From the cell containing the given text, extract its center point as (x, y) coordinate. 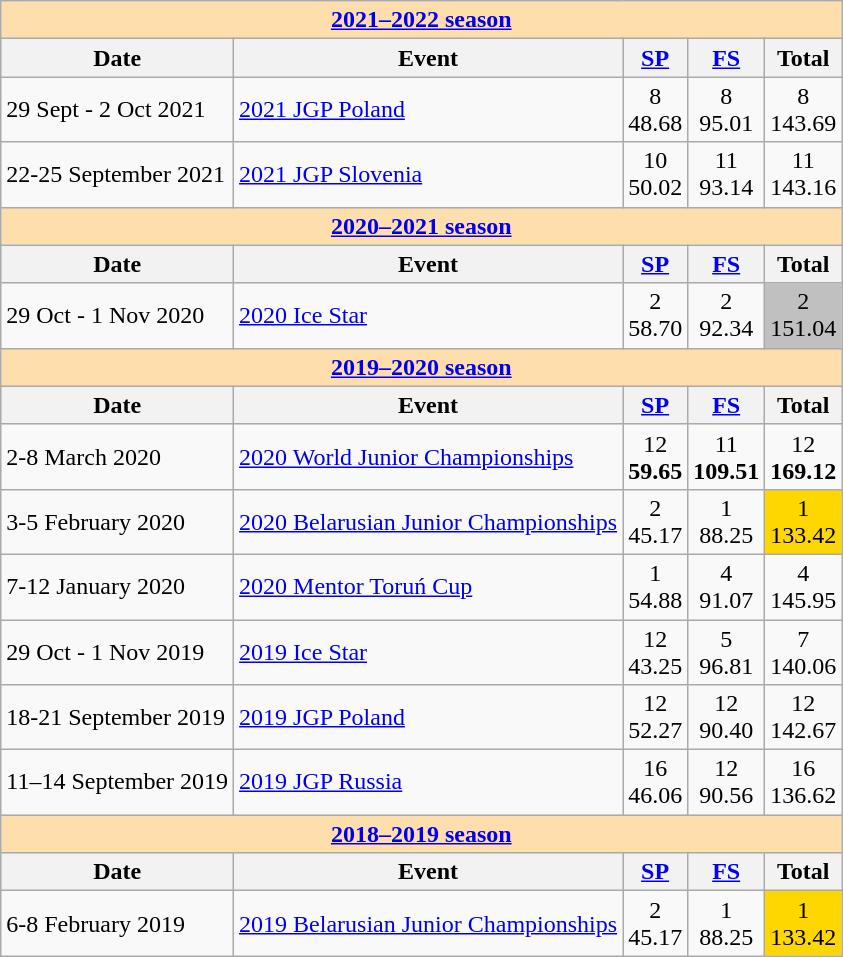
2 92.34 (726, 316)
10 50.02 (656, 174)
2019 JGP Russia (428, 782)
12 43.25 (656, 652)
11 109.51 (726, 456)
11 143.16 (804, 174)
2021 JGP Slovenia (428, 174)
12 90.56 (726, 782)
16 136.62 (804, 782)
2 58.70 (656, 316)
8 95.01 (726, 110)
2021–2022 season (422, 20)
22-25 September 2021 (118, 174)
2019 JGP Poland (428, 718)
2020 Mentor Toruń Cup (428, 586)
2021 JGP Poland (428, 110)
2020 Belarusian Junior Championships (428, 522)
7 140.06 (804, 652)
4 91.07 (726, 586)
7-12 January 2020 (118, 586)
2019 Belarusian Junior Championships (428, 924)
1 54.88 (656, 586)
4 145.95 (804, 586)
2 151.04 (804, 316)
18-21 September 2019 (118, 718)
2020 Ice Star (428, 316)
29 Sept - 2 Oct 2021 (118, 110)
29 Oct - 1 Nov 2020 (118, 316)
6-8 February 2019 (118, 924)
2020–2021 season (422, 226)
2-8 March 2020 (118, 456)
3-5 February 2020 (118, 522)
2019 Ice Star (428, 652)
12 90.40 (726, 718)
12 52.27 (656, 718)
2018–2019 season (422, 834)
12 142.67 (804, 718)
12 59.65 (656, 456)
11 93.14 (726, 174)
5 96.81 (726, 652)
12 169.12 (804, 456)
11–14 September 2019 (118, 782)
16 46.06 (656, 782)
8 48.68 (656, 110)
29 Oct - 1 Nov 2019 (118, 652)
8 143.69 (804, 110)
2019–2020 season (422, 367)
2020 World Junior Championships (428, 456)
